Search for the cell housing the specified text and yield its [X, Y] center coordinate. 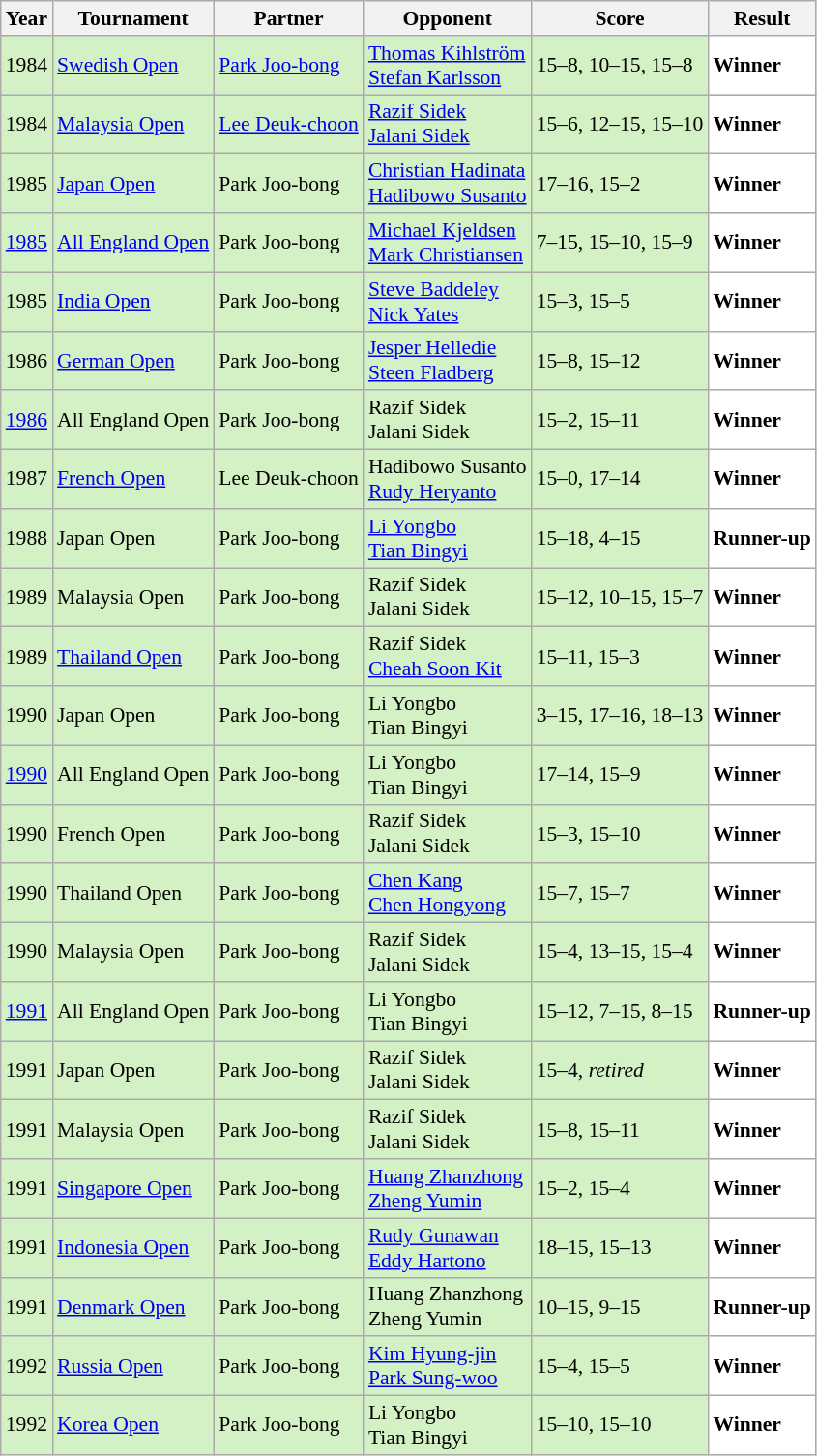
10–15, 9–15 [621, 1306]
Tournament [133, 18]
15–4, retired [621, 1070]
German Open [133, 360]
17–16, 15–2 [621, 184]
15–10, 15–10 [621, 1426]
Thomas Kihlström Stefan Karlsson [448, 66]
Year [27, 18]
15–2, 15–11 [621, 420]
Partner [288, 18]
Michael Kjeldsen Mark Christiansen [448, 242]
Result [762, 18]
India Open [133, 302]
Chen Kang Chen Hongyong [448, 894]
15–8, 10–15, 15–8 [621, 66]
Razif Sidek Cheah Soon Kit [448, 656]
15–4, 15–5 [621, 1366]
Indonesia Open [133, 1248]
Christian Hadinata Hadibowo Susanto [448, 184]
15–2, 15–4 [621, 1188]
15–8, 15–11 [621, 1130]
15–18, 4–15 [621, 538]
Korea Open [133, 1426]
15–12, 7–15, 8–15 [621, 1012]
18–15, 15–13 [621, 1248]
Steve Baddeley Nick Yates [448, 302]
15–3, 15–5 [621, 302]
Score [621, 18]
Singapore Open [133, 1188]
Hadibowo Susanto Rudy Heryanto [448, 480]
Opponent [448, 18]
15–11, 15–3 [621, 656]
1988 [27, 538]
Russia Open [133, 1366]
15–6, 12–15, 15–10 [621, 124]
1987 [27, 480]
17–14, 15–9 [621, 774]
Jesper Helledie Steen Fladberg [448, 360]
3–15, 17–16, 18–13 [621, 716]
Denmark Open [133, 1306]
15–3, 15–10 [621, 834]
Kim Hyung-jin Park Sung-woo [448, 1366]
15–0, 17–14 [621, 480]
15–8, 15–12 [621, 360]
15–4, 13–15, 15–4 [621, 952]
Swedish Open [133, 66]
7–15, 15–10, 15–9 [621, 242]
15–12, 10–15, 15–7 [621, 598]
15–7, 15–7 [621, 894]
Rudy Gunawan Eddy Hartono [448, 1248]
